Return the [X, Y] coordinate for the center point of the cell that contains the specified text.  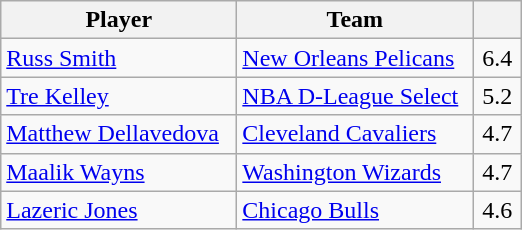
New Orleans Pelicans [355, 58]
Maalik Wayns [119, 172]
6.4 [498, 58]
Player [119, 20]
Cleveland Cavaliers [355, 134]
Team [355, 20]
Lazeric Jones [119, 210]
NBA D-League Select [355, 96]
Chicago Bulls [355, 210]
Russ Smith [119, 58]
Washington Wizards [355, 172]
Matthew Dellavedova [119, 134]
4.6 [498, 210]
5.2 [498, 96]
Tre Kelley [119, 96]
